Scan for the cell matching the given text and deliver its (X, Y) coordinate at center. 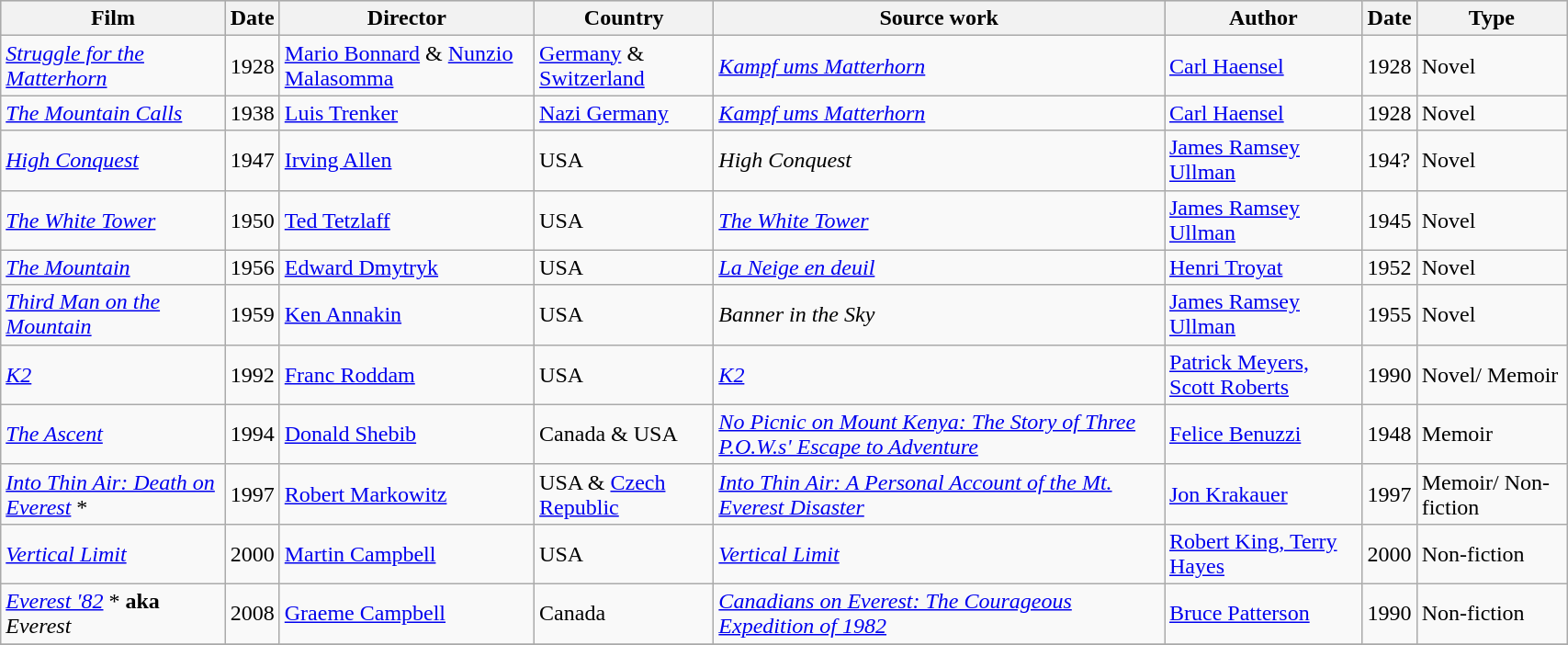
1955 (1389, 314)
Into Thin Air: Death on Everest * (113, 494)
1945 (1389, 221)
Banner in the Sky (939, 314)
Donald Shebib (406, 434)
Jon Krakauer (1264, 494)
2008 (252, 614)
Type (1492, 18)
Canadians on Everest: The Courageous Expedition of 1982 (939, 614)
Memoir/ Non-fiction (1492, 494)
Film (113, 18)
La Neige en deuil (939, 267)
Everest '82 * aka Everest (113, 614)
Author (1264, 18)
Source work (939, 18)
Irving Allen (406, 160)
The Mountain Calls (113, 113)
Robert Markowitz (406, 494)
Third Man on the Mountain (113, 314)
Struggle for the Matterhorn (113, 66)
Mario Bonnard & Nunzio Malasomma (406, 66)
1938 (252, 113)
Felice Benuzzi (1264, 434)
1956 (252, 267)
1952 (1389, 267)
Franc Roddam (406, 375)
1994 (252, 434)
Ted Tetzlaff (406, 221)
Martin Campbell (406, 553)
1950 (252, 221)
1992 (252, 375)
Into Thin Air: A Personal Account of the Mt. Everest Disaster (939, 494)
1948 (1389, 434)
Memoir (1492, 434)
Novel/ Memoir (1492, 375)
Edward Dmytryk (406, 267)
Director (406, 18)
Canada (625, 614)
Patrick Meyers, Scott Roberts (1264, 375)
Bruce Patterson (1264, 614)
Henri Troyat (1264, 267)
Germany & Switzerland (625, 66)
USA & Czech Republic (625, 494)
194? (1389, 160)
1959 (252, 314)
Nazi Germany (625, 113)
The Ascent (113, 434)
Graeme Campbell (406, 614)
Ken Annakin (406, 314)
Luis Trenker (406, 113)
Robert King, Terry Hayes (1264, 553)
No Picnic on Mount Kenya: The Story of Three P.O.W.s' Escape to Adventure (939, 434)
Canada & USA (625, 434)
1947 (252, 160)
Country (625, 18)
The Mountain (113, 267)
